Detect which cell encompasses the target text, then output its [x, y] center coordinate. 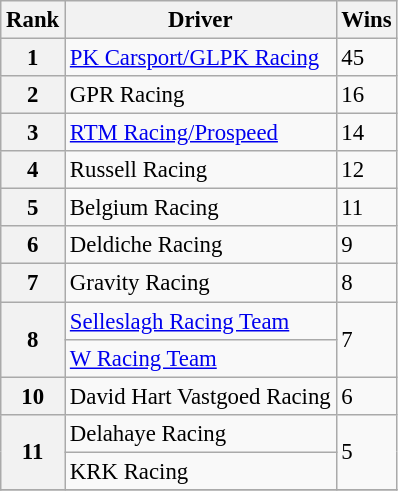
45 [366, 58]
16 [366, 95]
Belgium Racing [200, 208]
Selleslagh Racing Team [200, 321]
Delahaye Racing [200, 433]
12 [366, 170]
10 [33, 396]
Driver [200, 20]
RTM Racing/Prospeed [200, 133]
Rank [33, 20]
1 [33, 58]
David Hart Vastgoed Racing [200, 396]
14 [366, 133]
Gravity Racing [200, 283]
KRK Racing [200, 471]
PK Carsport/GLPK Racing [200, 58]
Wins [366, 20]
Russell Racing [200, 170]
W Racing Team [200, 358]
4 [33, 170]
Deldiche Racing [200, 245]
GPR Racing [200, 95]
2 [33, 95]
9 [366, 245]
3 [33, 133]
